Detect which cell encompasses the target text, then output its (x, y) center coordinate. 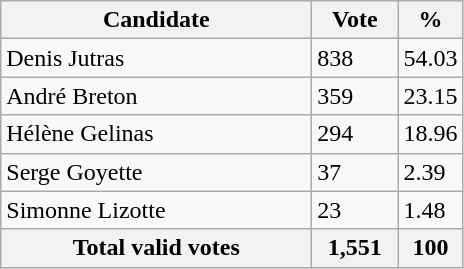
Candidate (156, 20)
1.48 (430, 210)
Simonne Lizotte (156, 210)
100 (430, 248)
Denis Jutras (156, 58)
Vote (355, 20)
18.96 (430, 134)
838 (355, 58)
37 (355, 172)
% (430, 20)
2.39 (430, 172)
Serge Goyette (156, 172)
André Breton (156, 96)
294 (355, 134)
1,551 (355, 248)
Total valid votes (156, 248)
Hélène Gelinas (156, 134)
54.03 (430, 58)
23.15 (430, 96)
23 (355, 210)
359 (355, 96)
